Find where the given text appears and provide that cell's center as [X, Y] coordinate. 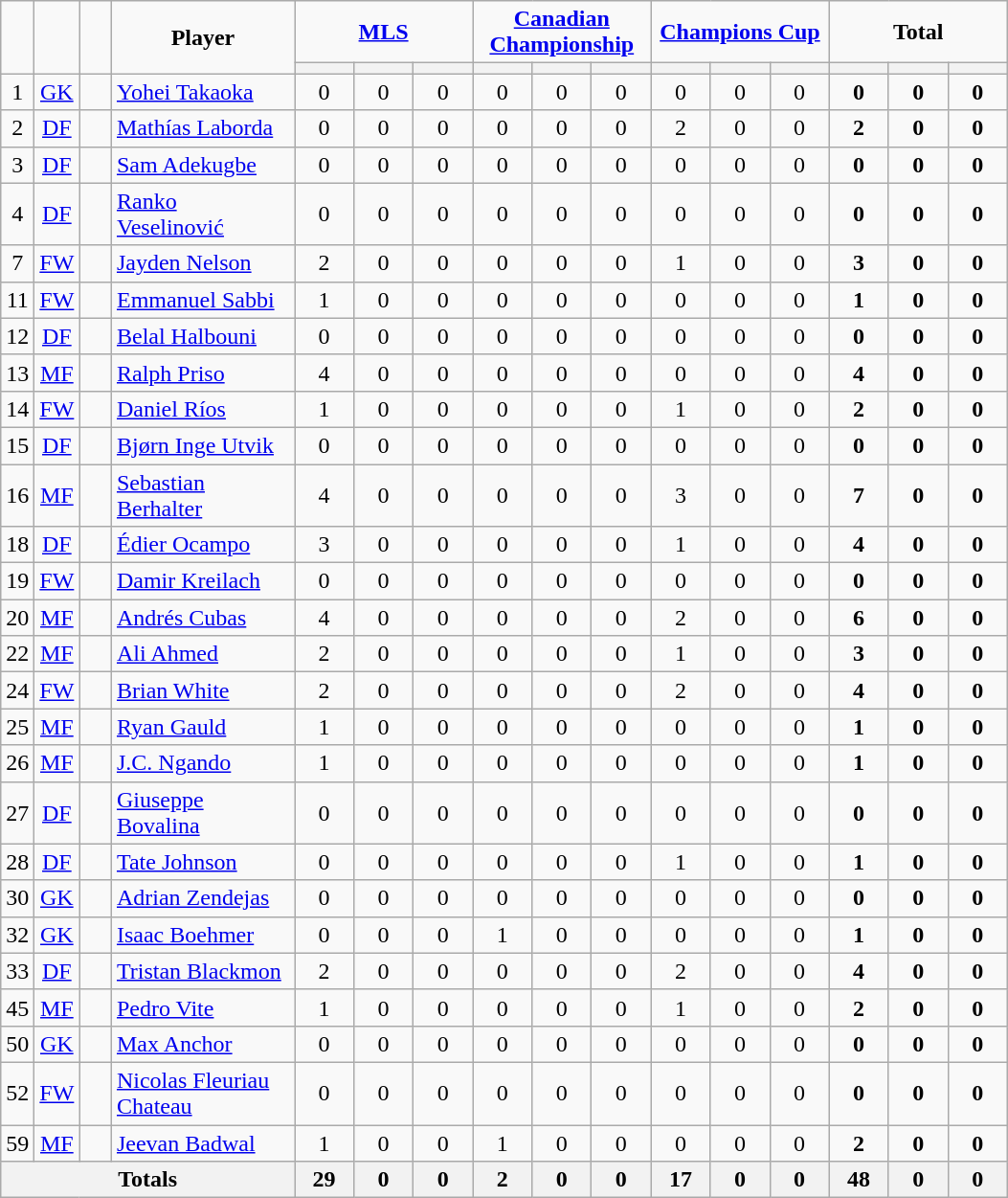
19 [17, 581]
Ranko Veselinović [203, 215]
48 [859, 1180]
18 [17, 545]
Tristan Blackmon [203, 971]
Édier Ocampo [203, 545]
Total [918, 33]
Sam Adekugbe [203, 165]
Mathías Laborda [203, 128]
Max Anchor [203, 1044]
Canadian Championship [562, 33]
MLS [384, 33]
15 [17, 445]
13 [17, 373]
26 [17, 763]
J.C. Ngando [203, 763]
20 [17, 618]
Nicolas Fleuriau Chateau [203, 1094]
Totals [147, 1180]
Yohei Takaoka [203, 92]
Bjørn Inge Utvik [203, 445]
29 [325, 1180]
Ralph Priso [203, 373]
59 [17, 1142]
14 [17, 409]
32 [17, 935]
11 [17, 300]
25 [17, 727]
Champions Cup [740, 33]
Ali Ahmed [203, 654]
Damir Kreilach [203, 581]
Jeevan Badwal [203, 1142]
Jayden Nelson [203, 263]
Pedro Vite [203, 1007]
Adrian Zendejas [203, 898]
Giuseppe Bovalina [203, 812]
Tate Johnson [203, 862]
24 [17, 690]
16 [17, 494]
50 [17, 1044]
52 [17, 1094]
33 [17, 971]
Andrés Cubas [203, 618]
28 [17, 862]
22 [17, 654]
6 [859, 618]
Brian White [203, 690]
45 [17, 1007]
30 [17, 898]
Emmanuel Sabbi [203, 300]
Isaac Boehmer [203, 935]
12 [17, 336]
Player [203, 37]
Sebastian Berhalter [203, 494]
Belal Halbouni [203, 336]
27 [17, 812]
Daniel Ríos [203, 409]
Ryan Gauld [203, 727]
17 [681, 1180]
